Identify which cell holds the provided text, then report its [x, y] central coordinate. 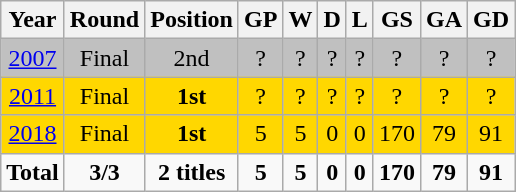
Year [33, 20]
3/3 [104, 172]
GA [444, 20]
Position [192, 20]
2018 [33, 134]
2011 [33, 96]
W [300, 20]
2007 [33, 58]
GP [260, 20]
L [360, 20]
Total [33, 172]
2nd [192, 58]
GD [492, 20]
GS [396, 20]
2 titles [192, 172]
D [332, 20]
Round [104, 20]
